Find where the given text appears and provide that cell's center as [x, y] coordinate. 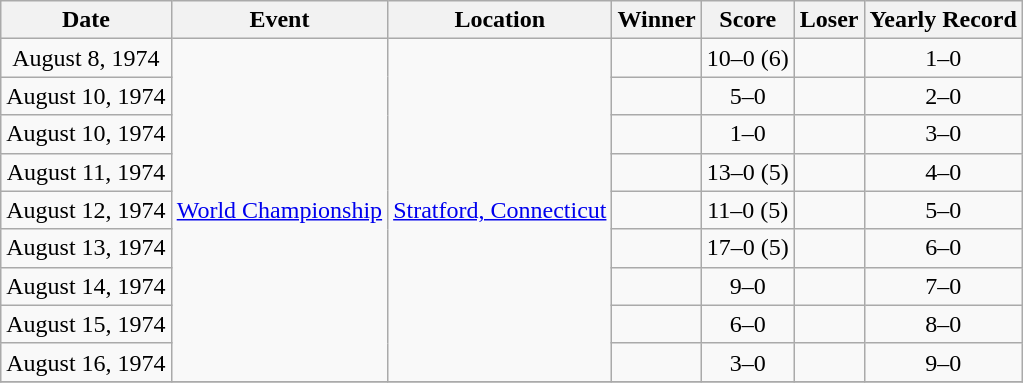
Event [279, 20]
August 15, 1974 [86, 324]
Date [86, 20]
2–0 [943, 96]
Winner [656, 20]
World Championship [279, 210]
August 11, 1974 [86, 172]
8–0 [943, 324]
August 12, 1974 [86, 210]
Score [748, 20]
August 16, 1974 [86, 362]
August 13, 1974 [86, 248]
Stratford, Connecticut [500, 210]
10–0 (6) [748, 58]
11–0 (5) [748, 210]
August 14, 1974 [86, 286]
4–0 [943, 172]
7–0 [943, 286]
13–0 (5) [748, 172]
Loser [829, 20]
Yearly Record [943, 20]
Location [500, 20]
17–0 (5) [748, 248]
August 8, 1974 [86, 58]
